From the cell containing the given text, extract its center point as [X, Y] coordinate. 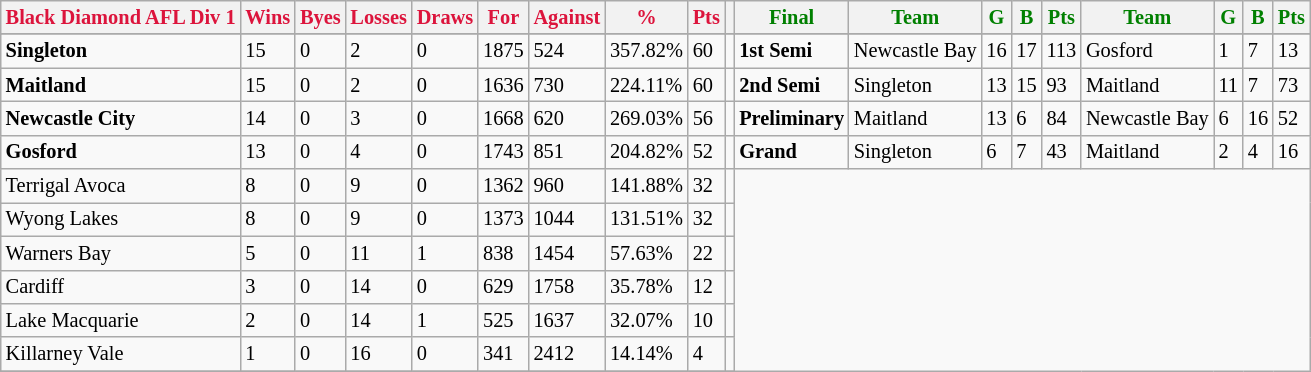
Wins [268, 17]
5 [268, 253]
73 [1292, 85]
Wyong Lakes [121, 219]
22 [706, 253]
131.51% [646, 219]
Newcastle City [121, 118]
Killarney Vale [121, 354]
629 [503, 287]
1875 [503, 51]
Lake Macquarie [121, 320]
17 [1027, 51]
524 [568, 51]
35.78% [646, 287]
851 [568, 152]
204.82% [646, 152]
Draws [445, 17]
% [646, 17]
43 [1062, 152]
838 [503, 253]
For [503, 17]
1373 [503, 219]
Final [792, 17]
84 [1062, 118]
341 [503, 354]
1st Semi [792, 51]
Black Diamond AFL Div 1 [121, 17]
10 [706, 320]
357.82% [646, 51]
93 [1062, 85]
1636 [503, 85]
2nd Semi [792, 85]
960 [568, 186]
Losses [378, 17]
Byes [320, 17]
1637 [568, 320]
525 [503, 320]
57.63% [646, 253]
56 [706, 118]
730 [568, 85]
Against [568, 17]
14.14% [646, 354]
1362 [503, 186]
113 [1062, 51]
224.11% [646, 85]
Preliminary [792, 118]
620 [568, 118]
1758 [568, 287]
1743 [503, 152]
1668 [503, 118]
Warners Bay [121, 253]
12 [706, 287]
32.07% [646, 320]
Terrigal Avoca [121, 186]
1044 [568, 219]
1454 [568, 253]
Grand [792, 152]
269.03% [646, 118]
2412 [568, 354]
Cardiff [121, 287]
141.88% [646, 186]
